Extract the (x, y) coordinate from the center of the cell holding the provided text.  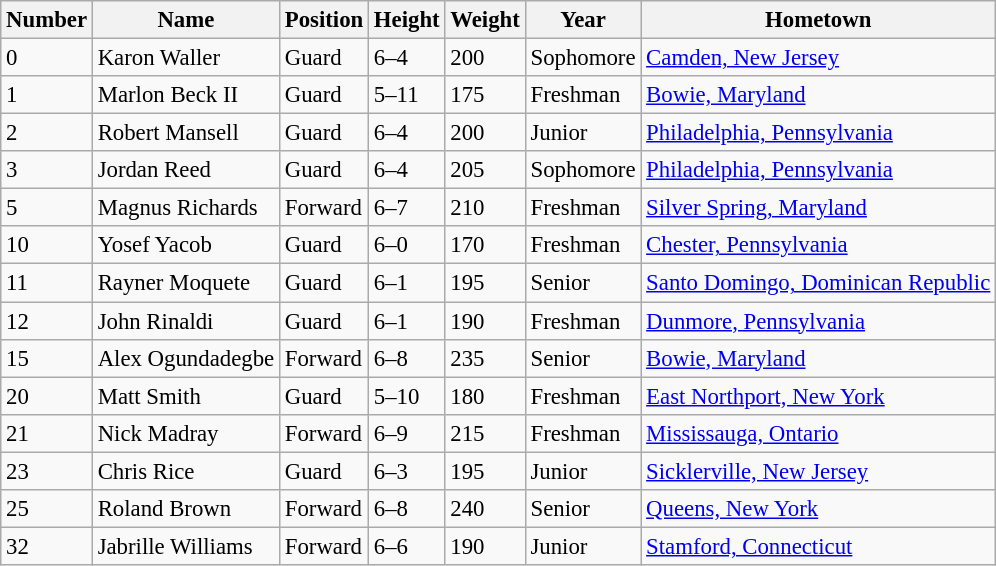
5–11 (407, 95)
23 (47, 471)
Number (47, 20)
Jordan Reed (186, 170)
John Rinaldi (186, 321)
Santo Domingo, Dominican Republic (818, 283)
3 (47, 170)
170 (485, 245)
Name (186, 20)
6–3 (407, 471)
21 (47, 433)
210 (485, 208)
East Northport, New York (818, 396)
11 (47, 283)
Camden, New Jersey (818, 58)
Marlon Beck II (186, 95)
5 (47, 208)
Rayner Moquete (186, 283)
205 (485, 170)
10 (47, 245)
Silver Spring, Maryland (818, 208)
2 (47, 133)
15 (47, 358)
Weight (485, 20)
6–6 (407, 546)
1 (47, 95)
Roland Brown (186, 509)
Year (583, 20)
Mississauga, Ontario (818, 433)
Robert Mansell (186, 133)
240 (485, 509)
6–9 (407, 433)
Chris Rice (186, 471)
215 (485, 433)
12 (47, 321)
235 (485, 358)
Nick Madray (186, 433)
Yosef Yacob (186, 245)
Matt Smith (186, 396)
Dunmore, Pennsylvania (818, 321)
5–10 (407, 396)
Height (407, 20)
32 (47, 546)
Alex Ogundadegbe (186, 358)
25 (47, 509)
Queens, New York (818, 509)
Hometown (818, 20)
6–0 (407, 245)
Stamford, Connecticut (818, 546)
Magnus Richards (186, 208)
Position (324, 20)
Karon Waller (186, 58)
6–7 (407, 208)
Sicklerville, New Jersey (818, 471)
20 (47, 396)
180 (485, 396)
175 (485, 95)
0 (47, 58)
Chester, Pennsylvania (818, 245)
Jabrille Williams (186, 546)
